Identify which cell holds the provided text, then report its (x, y) central coordinate. 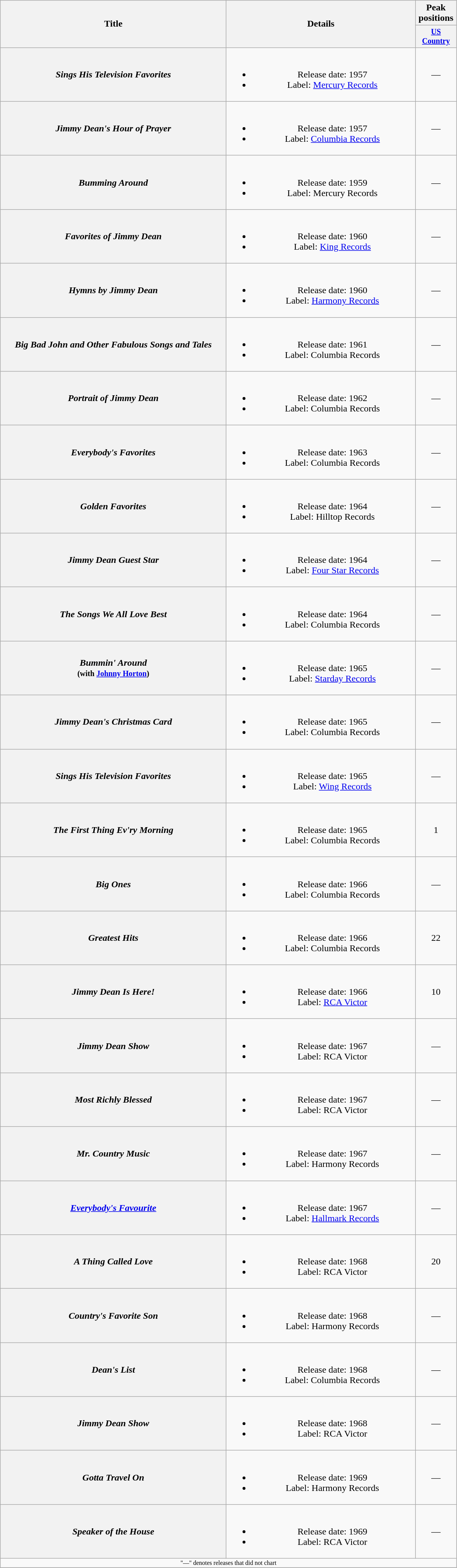
Peak positions (436, 13)
Portrait of Jimmy Dean (113, 398)
Release date: 1960Label: King Records (321, 236)
Speaker of the House (113, 1531)
Release date: 1968Label: Harmony Records (321, 1316)
Jimmy Dean's Hour of Prayer (113, 128)
Mr. Country Music (113, 1154)
A Thing Called Love (113, 1262)
Release date: 1964Label: Hilltop Records (321, 506)
Golden Favorites (113, 506)
Release date: 1966Label: RCA Victor (321, 992)
10 (436, 992)
Greatest Hits (113, 938)
Release date: 1967Label: Harmony Records (321, 1154)
Release date: 1965Label: Starday Records (321, 668)
Dean's List (113, 1370)
Big Bad John and Other Fabulous Songs and Tales (113, 344)
Release date: 1961Label: Columbia Records (321, 344)
Everybody's Favourite (113, 1208)
Release date: 1962Label: Columbia Records (321, 398)
1 (436, 830)
Jimmy Dean Is Here! (113, 992)
The First Thing Ev'ry Morning (113, 830)
Release date: 1968Label: Columbia Records (321, 1370)
Bummin' Around(with Johnny Horton) (113, 668)
Release date: 1969Label: Harmony Records (321, 1477)
Release date: 1957Label: Columbia Records (321, 128)
"—" denotes releases that did not chart (229, 1563)
Release date: 1960Label: Harmony Records (321, 290)
Release date: 1965Label: Wing Records (321, 776)
Big Ones (113, 884)
Favorites of Jimmy Dean (113, 236)
22 (436, 938)
Release date: 1964Label: Columbia Records (321, 614)
Release date: 1967Label: Hallmark Records (321, 1208)
Country's Favorite Son (113, 1316)
Release date: 1959Label: Mercury Records (321, 182)
Details (321, 24)
Release date: 1963Label: Columbia Records (321, 452)
Release date: 1969Label: RCA Victor (321, 1531)
Jimmy Dean's Christmas Card (113, 722)
20 (436, 1262)
Bumming Around (113, 182)
Everybody's Favorites (113, 452)
US Country (436, 36)
Hymns by Jimmy Dean (113, 290)
Release date: 1964Label: Four Star Records (321, 560)
Release date: 1957Label: Mercury Records (321, 74)
The Songs We All Love Best (113, 614)
Most Richly Blessed (113, 1100)
Title (113, 24)
Jimmy Dean Guest Star (113, 560)
Gotta Travel On (113, 1477)
